Search for the cell housing the specified text and yield its (X, Y) center coordinate. 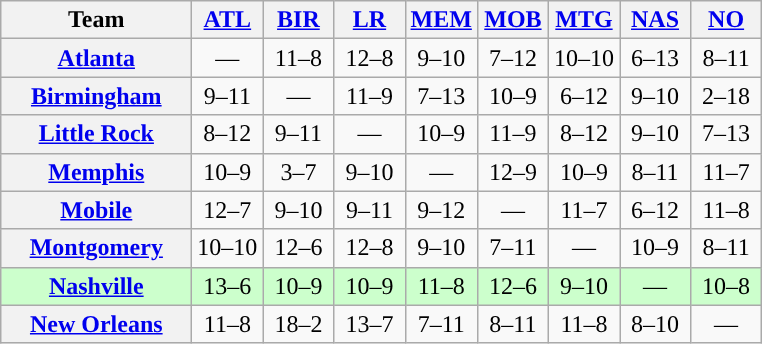
9–12 (441, 210)
Birmingham (96, 96)
12–7 (228, 210)
ATL (228, 20)
Memphis (96, 172)
NAS (656, 20)
Team (96, 20)
Atlanta (96, 58)
8–10 (656, 324)
2–18 (726, 96)
3–7 (298, 172)
Little Rock (96, 134)
Mobile (96, 210)
12–9 (512, 172)
MTG (584, 20)
Nashville (96, 286)
BIR (298, 20)
10–8 (726, 286)
New Orleans (96, 324)
LR (370, 20)
13–6 (228, 286)
13–7 (370, 324)
18–2 (298, 324)
MOB (512, 20)
7–12 (512, 58)
MEM (441, 20)
NO (726, 20)
6–13 (656, 58)
Montgomery (96, 248)
